Return (x, y) of the center of cell containing provided text 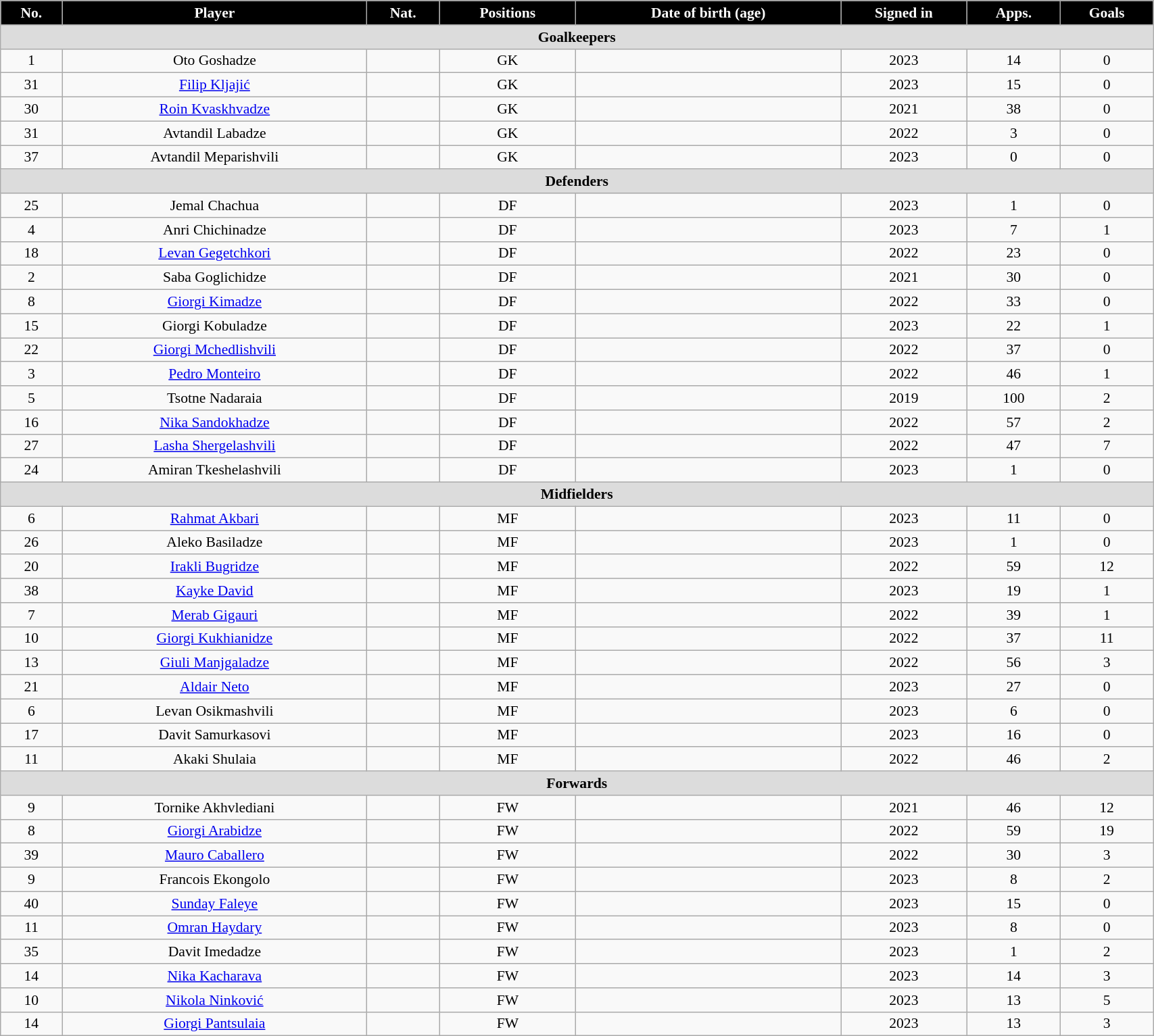
Anri Chichinadze (215, 230)
Akaki Shulaia (215, 760)
57 (1013, 422)
20 (31, 567)
Goals (1107, 13)
Giorgi Kobuladze (215, 326)
Avtandil Labadze (215, 133)
Rahmat Akbari (215, 518)
Goalkeepers (577, 37)
Lasha Shergelashvili (215, 446)
Forwards (577, 783)
Nika Sandokhadze (215, 422)
Amiran Tkeshelashvili (215, 470)
Nika Kacharava (215, 976)
Filip Kljajić (215, 85)
24 (31, 470)
Giuli Manjgaladze (215, 663)
Tornike Akhvlediani (215, 808)
Merab Gigauri (215, 615)
21 (31, 687)
Giorgi Kukhianidze (215, 639)
Giorgi Mchedlishvili (215, 350)
Positions (508, 13)
Kayke David (215, 591)
2019 (905, 398)
100 (1013, 398)
Levan Osikmashvili (215, 711)
Pedro Monteiro (215, 374)
Jemal Chachua (215, 205)
No. (31, 13)
Nat. (403, 13)
17 (31, 735)
26 (31, 543)
Francois Ekongolo (215, 880)
Davit Imedadze (215, 952)
Signed in (905, 13)
33 (1013, 302)
Saba Goglichidze (215, 278)
Giorgi Pantsulaia (215, 1024)
Davit Samurkasovi (215, 735)
Aleko Basiladze (215, 543)
Nikola Ninković (215, 1000)
25 (31, 205)
Player (215, 13)
23 (1013, 253)
Avtandil Meparishvili (215, 157)
Sunday Faleye (215, 904)
Mauro Caballero (215, 856)
56 (1013, 663)
Omran Haydary (215, 928)
Apps. (1013, 13)
18 (31, 253)
Oto Goshadze (215, 61)
Roin Kvaskhvadze (215, 109)
35 (31, 952)
Defenders (577, 182)
Giorgi Kimadze (215, 302)
Giorgi Arabidze (215, 831)
Levan Gegetchkori (215, 253)
40 (31, 904)
47 (1013, 446)
Date of birth (age) (708, 13)
4 (31, 230)
Aldair Neto (215, 687)
Irakli Bugridze (215, 567)
Tsotne Nadaraia (215, 398)
Midfielders (577, 495)
